Scan for the cell matching the given text and deliver its [X, Y] coordinate at center. 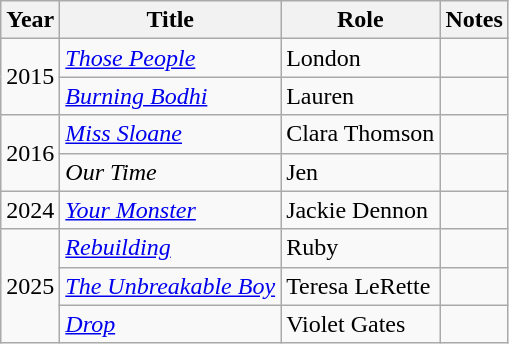
Teresa LeRette [360, 286]
Rebuilding [170, 248]
2016 [30, 153]
Violet Gates [360, 324]
Title [170, 20]
Drop [170, 324]
2025 [30, 286]
Those People [170, 58]
Notes [474, 20]
Lauren [360, 96]
Jackie Dennon [360, 210]
The Unbreakable Boy [170, 286]
London [360, 58]
Burning Bodhi [170, 96]
2015 [30, 77]
Ruby [360, 248]
Miss Sloane [170, 134]
Jen [360, 172]
Year [30, 20]
Role [360, 20]
Clara Thomson [360, 134]
2024 [30, 210]
Your Monster [170, 210]
Our Time [170, 172]
